Scan for the cell matching the given text and deliver its (X, Y) coordinate at center. 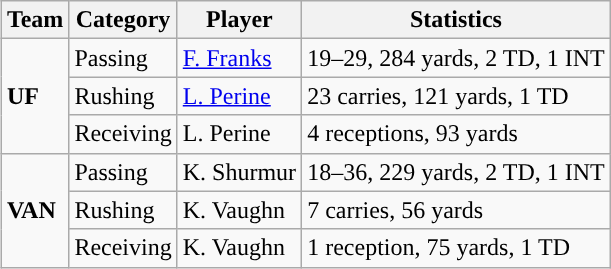
Statistics (456, 20)
4 receptions, 93 yards (456, 134)
Category (123, 20)
UF (35, 96)
VAN (35, 210)
19–29, 284 yards, 2 TD, 1 INT (456, 58)
1 reception, 75 yards, 1 TD (456, 248)
K. Shurmur (239, 172)
Player (239, 20)
23 carries, 121 yards, 1 TD (456, 96)
18–36, 229 yards, 2 TD, 1 INT (456, 172)
F. Franks (239, 58)
7 carries, 56 yards (456, 210)
Team (35, 20)
